Provide the [X, Y] coordinate of the cell's center where the given text is located.  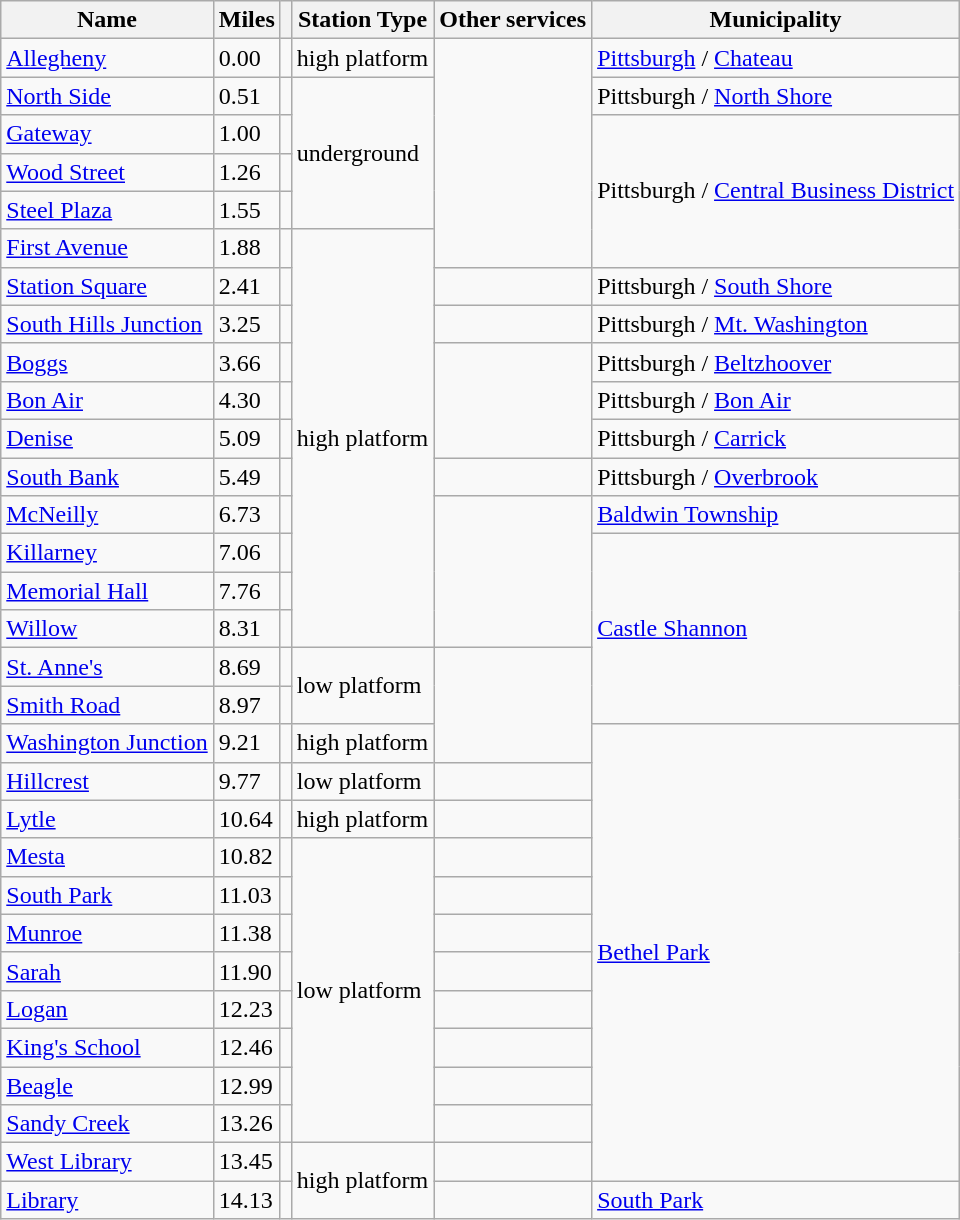
North Side [107, 96]
7.06 [246, 553]
9.77 [246, 781]
Pittsburgh / North Shore [776, 96]
Bethel Park [776, 952]
First Avenue [107, 248]
Gateway [107, 134]
McNeilly [107, 515]
9.21 [246, 743]
Pittsburgh / Mt. Washington [776, 324]
Wood Street [107, 172]
Steel Plaza [107, 210]
Allegheny [107, 58]
5.49 [246, 477]
South Hills Junction [107, 324]
Castle Shannon [776, 629]
2.41 [246, 286]
St. Anne's [107, 667]
6.73 [246, 515]
Name [107, 20]
Boggs [107, 362]
4.30 [246, 400]
Munroe [107, 933]
West Library [107, 1162]
Sandy Creek [107, 1124]
Pittsburgh / Carrick [776, 438]
Killarney [107, 553]
Smith Road [107, 705]
Miles [246, 20]
Pittsburgh / Bon Air [776, 400]
1.26 [246, 172]
Pittsburgh / South Shore [776, 286]
Sarah [107, 971]
Pittsburgh / Beltzhoover [776, 362]
Washington Junction [107, 743]
Denise [107, 438]
11.90 [246, 971]
11.38 [246, 933]
Station Square [107, 286]
12.23 [246, 1009]
Baldwin Township [776, 515]
13.26 [246, 1124]
Willow [107, 629]
Memorial Hall [107, 591]
8.69 [246, 667]
Hillcrest [107, 781]
13.45 [246, 1162]
12.99 [246, 1085]
7.76 [246, 591]
1.00 [246, 134]
Pittsburgh / Central Business District [776, 191]
5.09 [246, 438]
10.82 [246, 857]
8.97 [246, 705]
Mesta [107, 857]
Library [107, 1200]
1.88 [246, 248]
Station Type [362, 20]
Other services [513, 20]
0.00 [246, 58]
Pittsburgh / Chateau [776, 58]
10.64 [246, 819]
underground [362, 153]
14.13 [246, 1200]
Bon Air [107, 400]
Municipality [776, 20]
8.31 [246, 629]
Beagle [107, 1085]
11.03 [246, 895]
Pittsburgh / Overbrook [776, 477]
0.51 [246, 96]
King's School [107, 1047]
3.25 [246, 324]
South Bank [107, 477]
1.55 [246, 210]
Lytle [107, 819]
Logan [107, 1009]
12.46 [246, 1047]
3.66 [246, 362]
